For the text-containing cell, return its midpoint in (X, Y) coordinate format. 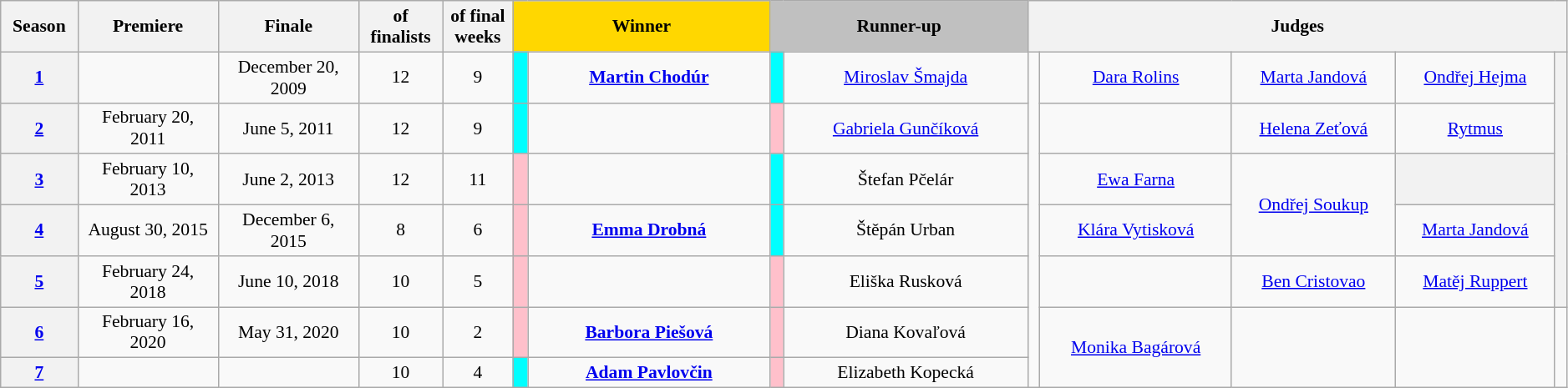
Runner-up (899, 27)
Finale (288, 27)
December 6, 2015 (288, 230)
1 (39, 77)
Premiere (148, 27)
Emma Drobná (649, 230)
7 (39, 373)
Season (39, 27)
Monika Bagárová (1136, 347)
Štěpán Urban (906, 230)
June 5, 2011 (288, 128)
Barbora Piešová (649, 332)
February 16, 2020 (148, 332)
8 (401, 230)
Gabriela Gunčíková (906, 128)
Rytmus (1475, 128)
February 10, 2013 (148, 180)
Eliška Rusková (906, 282)
Miroslav Šmajda (906, 77)
Ewa Farna (1136, 180)
Ben Cristovao (1313, 282)
February 20, 2011 (148, 128)
Diana Kovaľová (906, 332)
December 20, 2009 (288, 77)
11 (478, 180)
Winner (642, 27)
Ondřej Soukup (1313, 205)
Adam Pavlovčin (649, 373)
Klára Vytisková (1136, 230)
Ondřej Hejma (1475, 77)
Dara Rolins (1136, 77)
Judges (1297, 27)
3 (39, 180)
Martin Chodúr (649, 77)
Elizabeth Kopecká (906, 373)
Matěj Ruppert (1475, 282)
of finalists (401, 27)
May 31, 2020 (288, 332)
June 10, 2018 (288, 282)
Štefan Pčelár (906, 180)
February 24, 2018 (148, 282)
August 30, 2015 (148, 230)
June 2, 2013 (288, 180)
of final weeks (478, 27)
Helena Zeťová (1313, 128)
